Determine the [x, y] coordinate at the center of the cell enclosing the given text.  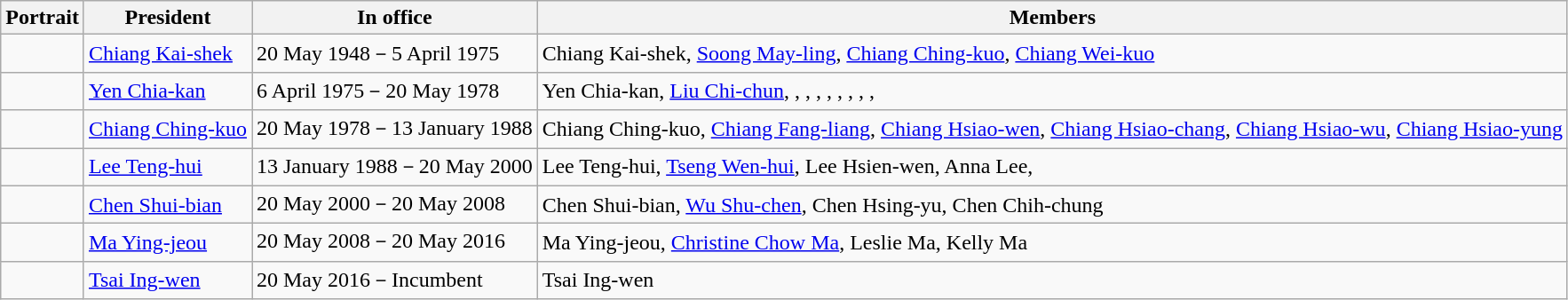
Ma Ying-jeou [167, 243]
20 May 2008－20 May 2016 [395, 243]
Chiang Ching-kuo, Chiang Fang-liang, Chiang Hsiao-wen, Chiang Hsiao-chang, Chiang Hsiao-wu, Chiang Hsiao-yung [1052, 130]
20 May 2016－Incumbent [395, 280]
President [167, 18]
Lee Teng-hui [167, 167]
Chiang Kai-shek, Soong May-ling, Chiang Ching-kuo, Chiang Wei-kuo [1052, 53]
Members [1052, 18]
20 May 1978－13 January 1988 [395, 130]
Portrait [43, 18]
Lee Teng-hui, Tseng Wen-hui, Lee Hsien-wen, Anna Lee, [1052, 167]
13 January 1988－20 May 2000 [395, 167]
6 April 1975－20 May 1978 [395, 91]
Ma Ying-jeou, Christine Chow Ma, Leslie Ma, Kelly Ma [1052, 243]
20 May 1948－5 April 1975 [395, 53]
Chen Shui-bian, Wu Shu-chen, Chen Hsing-yu, Chen Chih-chung [1052, 204]
Chen Shui-bian [167, 204]
Chiang Kai-shek [167, 53]
Chiang Ching-kuo [167, 130]
In office [395, 18]
Yen Chia-kan [167, 91]
20 May 2000－20 May 2008 [395, 204]
Yen Chia-kan, Liu Chi-chun, , , , , , , , , [1052, 91]
